Search for the cell housing the specified text and yield its [x, y] center coordinate. 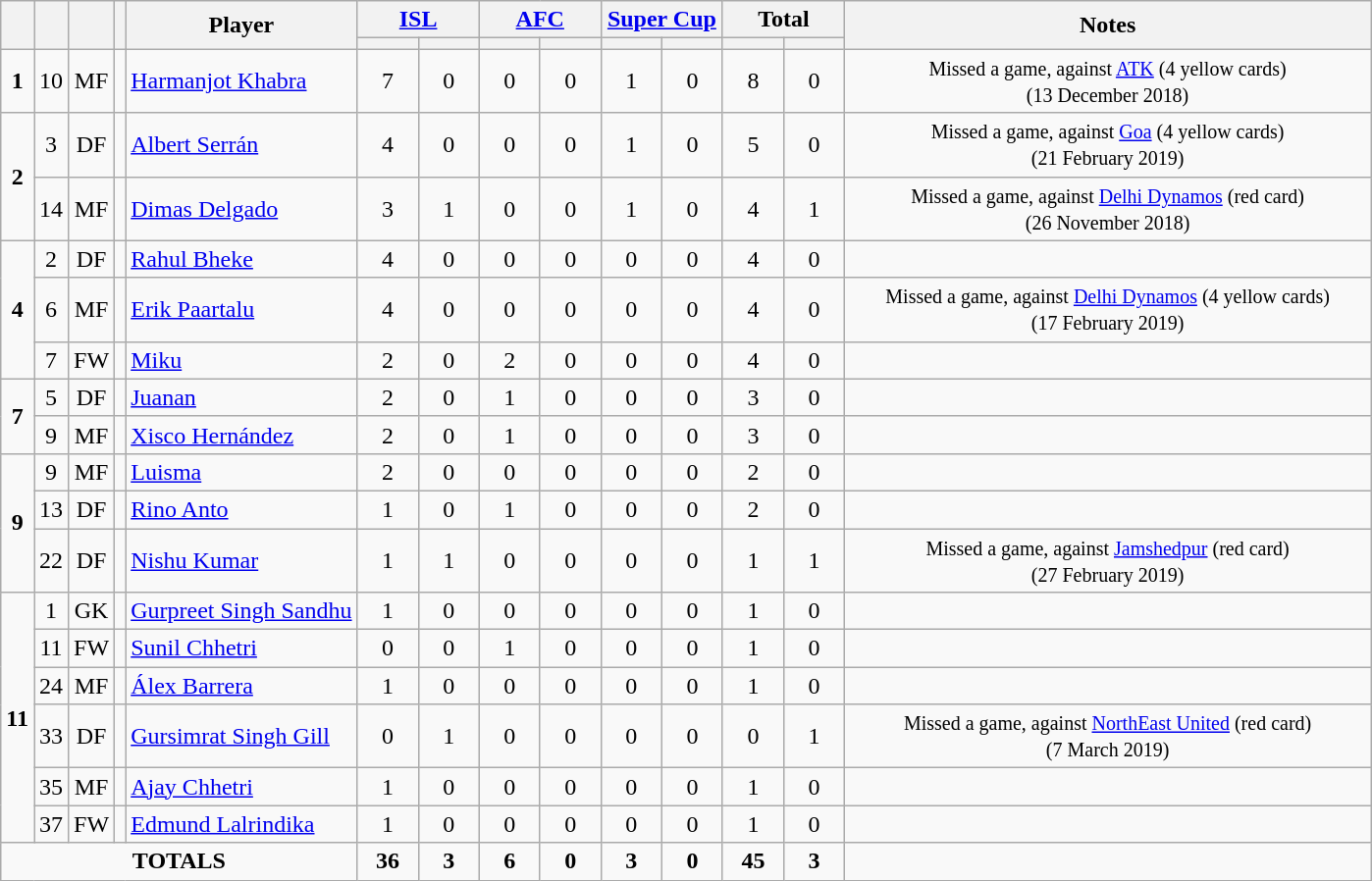
Álex Barrera [241, 686]
Luisma [241, 472]
13 [51, 509]
Missed a game, against Goa (4 yellow cards)(21 February 2019) [1108, 145]
Albert Serrán [241, 145]
Erik Paartalu [241, 310]
Xisco Hernández [241, 435]
Sunil Chhetri [241, 648]
AFC [540, 20]
14 [51, 208]
Ajay Chhetri [241, 787]
Rahul Bheke [241, 259]
Miku [241, 360]
Super Cup [661, 20]
10 [51, 80]
Nishu Kumar [241, 559]
Rino Anto [241, 509]
Gursimrat Singh Gill [241, 736]
GK [92, 611]
Missed a game, against Delhi Dynamos (4 yellow cards)(17 February 2019) [1108, 310]
24 [51, 686]
Dimas Delgado [241, 208]
TOTALS [179, 861]
37 [51, 824]
Missed a game, against NorthEast United (red card)(7 March 2019) [1108, 736]
Harmanjot Khabra [241, 80]
Juanan [241, 397]
Total [783, 20]
Missed a game, against Delhi Dynamos (red card)(26 November 2018) [1108, 208]
22 [51, 559]
36 [388, 861]
Gurpreet Singh Sandhu [241, 611]
35 [51, 787]
Missed a game, against Jamshedpur (red card)(27 February 2019) [1108, 559]
45 [753, 861]
Notes [1108, 26]
ISL [418, 20]
Missed a game, against ATK (4 yellow cards)(13 December 2018) [1108, 80]
Edmund Lalrindika [241, 824]
8 [753, 80]
33 [51, 736]
Player [241, 26]
